Return (x, y) of the center of cell containing provided text 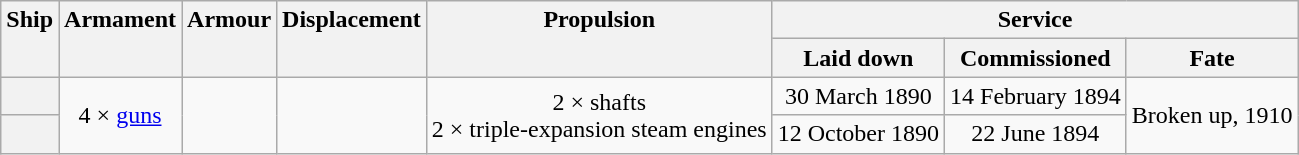
Armament (120, 39)
22 June 1894 (1036, 134)
14 February 1894 (1036, 96)
Laid down (858, 58)
2 × shafts 2 × triple-expansion steam engines (599, 115)
Broken up, 1910 (1212, 115)
Commissioned (1036, 58)
12 October 1890 (858, 134)
30 March 1890 (858, 96)
Service (1035, 20)
Fate (1212, 58)
Armour (230, 39)
Displacement (352, 39)
Ship (30, 39)
Propulsion (599, 39)
4 × guns (120, 115)
